For the text-containing cell, return its midpoint in [x, y] coordinate format. 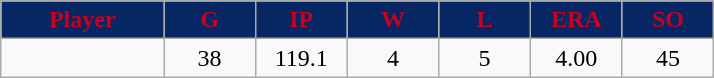
38 [210, 58]
5 [485, 58]
L [485, 20]
4 [393, 58]
Player [82, 20]
SO [668, 20]
ERA [576, 20]
45 [668, 58]
4.00 [576, 58]
IP [301, 20]
119.1 [301, 58]
W [393, 20]
G [210, 20]
